Locate the cell with the specified text and output its [X, Y] center coordinate. 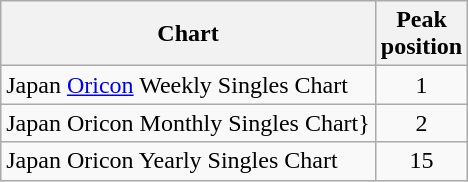
Peakposition [421, 34]
Japan Oricon Weekly Singles Chart [188, 85]
Japan Oricon Yearly Singles Chart [188, 161]
2 [421, 123]
15 [421, 161]
1 [421, 85]
Japan Oricon Monthly Singles Chart} [188, 123]
Chart [188, 34]
